Provide the (X, Y) coordinate of the cell's center where the given text is located.  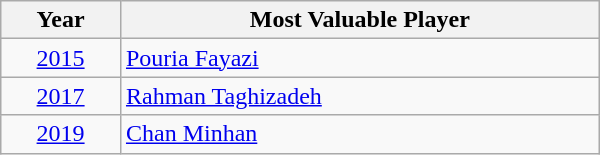
Rahman Taghizadeh (360, 96)
Most Valuable Player (360, 20)
Pouria Fayazi (360, 58)
2019 (61, 134)
Year (61, 20)
Chan Minhan (360, 134)
2017 (61, 96)
2015 (61, 58)
